Locate the cell with the specified text and output its [x, y] center coordinate. 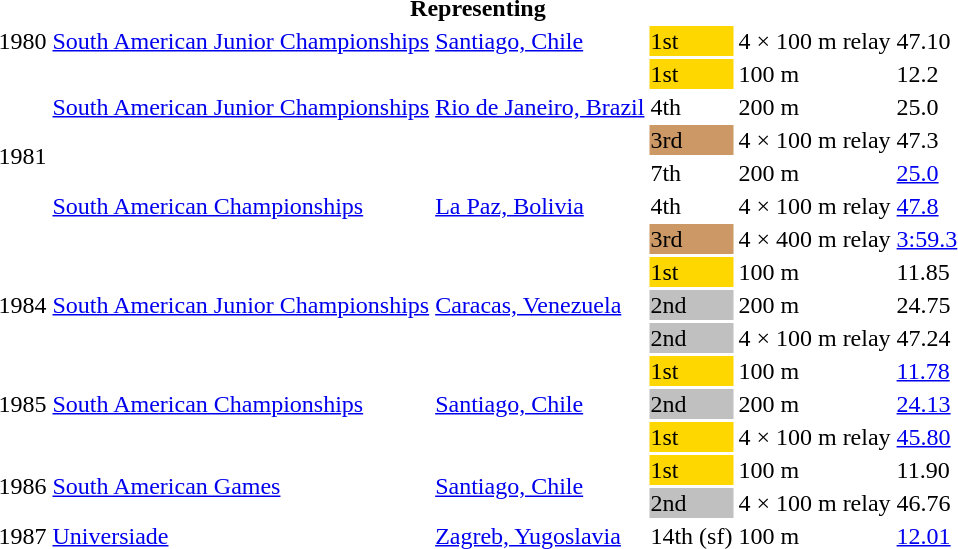
4 × 400 m relay [814, 239]
Caracas, Venezuela [540, 305]
La Paz, Bolivia [540, 206]
Rio de Janeiro, Brazil [540, 107]
7th [692, 173]
South American Games [241, 486]
